Scan for the cell matching the given text and deliver its [x, y] coordinate at center. 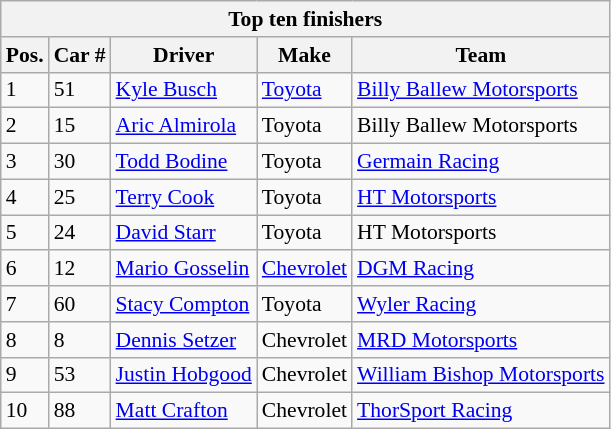
88 [80, 411]
25 [80, 197]
William Bishop Motorsports [481, 375]
2 [25, 126]
Driver [184, 55]
1 [25, 90]
30 [80, 162]
Top ten finishers [306, 19]
Justin Hobgood [184, 375]
Terry Cook [184, 197]
51 [80, 90]
Team [481, 55]
9 [25, 375]
24 [80, 233]
Dennis Setzer [184, 340]
10 [25, 411]
Mario Gosselin [184, 269]
MRD Motorsports [481, 340]
Stacy Compton [184, 304]
Kyle Busch [184, 90]
60 [80, 304]
DGM Racing [481, 269]
4 [25, 197]
3 [25, 162]
Make [304, 55]
15 [80, 126]
6 [25, 269]
Matt Crafton [184, 411]
ThorSport Racing [481, 411]
7 [25, 304]
Pos. [25, 55]
Germain Racing [481, 162]
53 [80, 375]
Car # [80, 55]
5 [25, 233]
Todd Bodine [184, 162]
12 [80, 269]
David Starr [184, 233]
Wyler Racing [481, 304]
Aric Almirola [184, 126]
